Find where the given text appears and provide that cell's center as (X, Y) coordinate. 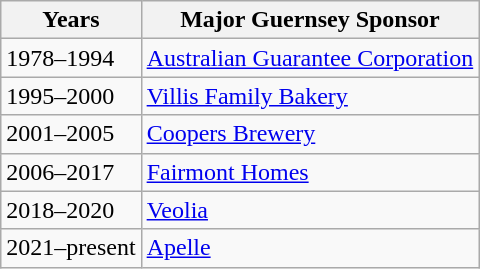
1978–1994 (71, 58)
2001–2005 (71, 134)
Years (71, 20)
2018–2020 (71, 210)
Australian Guarantee Corporation (310, 58)
Coopers Brewery (310, 134)
Veolia (310, 210)
Villis Family Bakery (310, 96)
1995–2000 (71, 96)
Major Guernsey Sponsor (310, 20)
2006–2017 (71, 172)
2021–present (71, 248)
Apelle (310, 248)
Fairmont Homes (310, 172)
